Return the [X, Y] coordinate for the center point of the cell that contains the specified text.  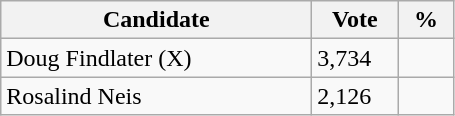
Doug Findlater (X) [156, 58]
3,734 [355, 58]
Candidate [156, 20]
Rosalind Neis [156, 96]
2,126 [355, 96]
Vote [355, 20]
% [426, 20]
